Capture the cell that displays the provided text and extract its [x, y] central coordinate. 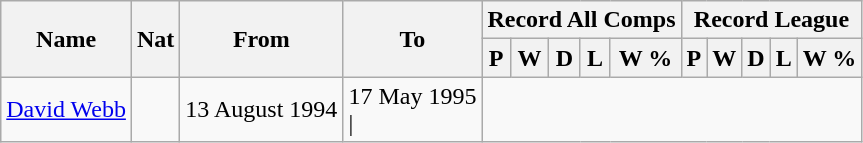
Nat [155, 39]
Name [66, 39]
From [262, 39]
David Webb [66, 110]
To [412, 39]
13 August 1994 [262, 110]
17 May 1995| [412, 110]
Record All Comps [582, 20]
Record League [772, 20]
